Detect which cell encompasses the target text, then output its [x, y] center coordinate. 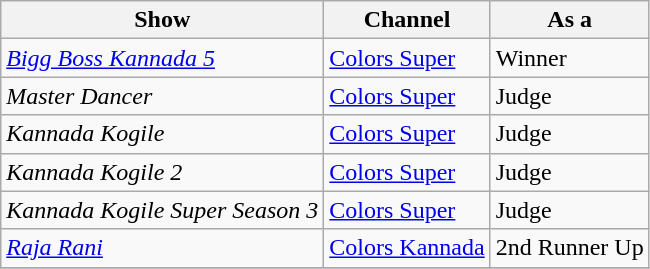
Kannada Kogile 2 [162, 172]
Channel [407, 20]
Bigg Boss Kannada 5 [162, 58]
Winner [570, 58]
As a [570, 20]
Show [162, 20]
Master Dancer [162, 96]
2nd Runner Up [570, 248]
Kannada Kogile Super Season 3 [162, 210]
Raja Rani [162, 248]
Kannada Kogile [162, 134]
Colors Kannada [407, 248]
